Return the (X, Y) coordinate for the center point of the cell that contains the specified text.  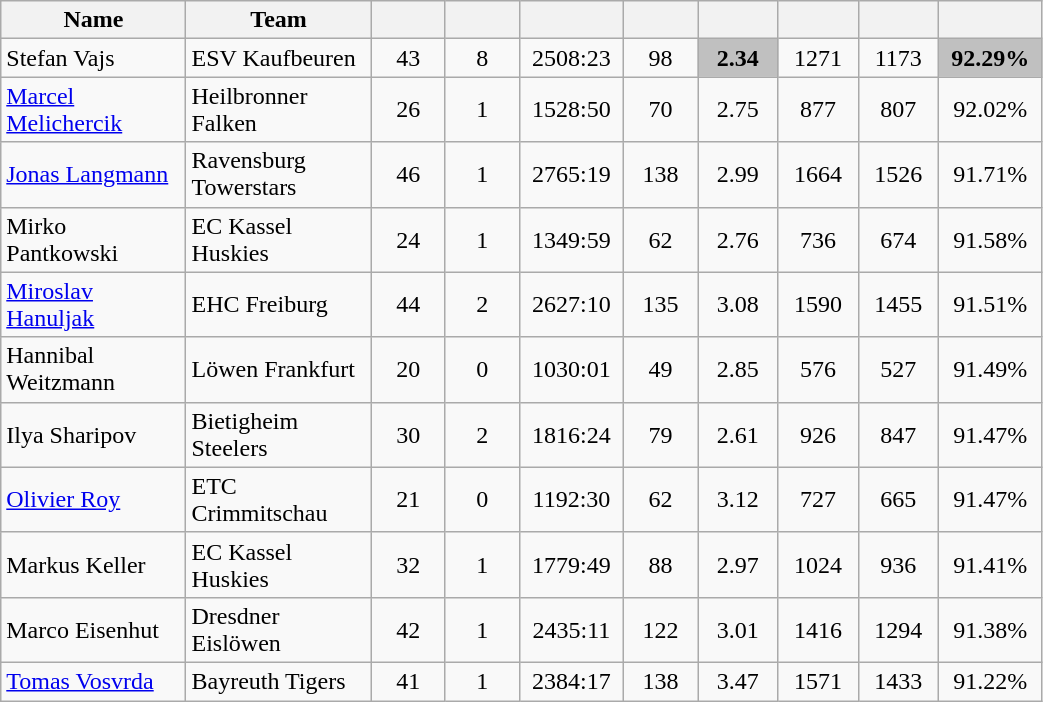
24 (408, 240)
674 (898, 240)
Marco Eisenhut (94, 630)
98 (661, 58)
41 (408, 681)
736 (818, 240)
2.85 (738, 370)
91.71% (990, 174)
46 (408, 174)
847 (898, 434)
1192:30 (571, 500)
1664 (818, 174)
Bayreuth Tigers (278, 681)
1526 (898, 174)
Markus Keller (94, 564)
2508:23 (571, 58)
1024 (818, 564)
70 (661, 110)
20 (408, 370)
1173 (898, 58)
1571 (818, 681)
1416 (818, 630)
92.29% (990, 58)
1349:59 (571, 240)
Löwen Frankfurt (278, 370)
Olivier Roy (94, 500)
3.47 (738, 681)
26 (408, 110)
49 (661, 370)
Jonas Langmann (94, 174)
Marcel Melichercik (94, 110)
665 (898, 500)
527 (898, 370)
91.49% (990, 370)
1816:24 (571, 434)
42 (408, 630)
Ilya Sharipov (94, 434)
92.02% (990, 110)
30 (408, 434)
Tomas Vosvrda (94, 681)
Hannibal Weitzmann (94, 370)
2.76 (738, 240)
3.12 (738, 500)
135 (661, 304)
2384:17 (571, 681)
Stefan Vajs (94, 58)
88 (661, 564)
1030:01 (571, 370)
1590 (818, 304)
91.41% (990, 564)
44 (408, 304)
ETC Crimmitschau (278, 500)
Mirko Pantkowski (94, 240)
877 (818, 110)
79 (661, 434)
122 (661, 630)
91.51% (990, 304)
ESV Kaufbeuren (278, 58)
3.08 (738, 304)
21 (408, 500)
1433 (898, 681)
91.38% (990, 630)
Heilbronner Falken (278, 110)
936 (898, 564)
2627:10 (571, 304)
43 (408, 58)
2765:19 (571, 174)
2.97 (738, 564)
727 (818, 500)
576 (818, 370)
2.34 (738, 58)
Miroslav Hanuljak (94, 304)
3.01 (738, 630)
1294 (898, 630)
1455 (898, 304)
1779:49 (571, 564)
2.61 (738, 434)
Ravensburg Towerstars (278, 174)
EHC Freiburg (278, 304)
Team (278, 20)
91.58% (990, 240)
Name (94, 20)
1271 (818, 58)
2.75 (738, 110)
Dresdner Eislöwen (278, 630)
926 (818, 434)
32 (408, 564)
807 (898, 110)
Bietigheim Steelers (278, 434)
1528:50 (571, 110)
2.99 (738, 174)
91.22% (990, 681)
2435:11 (571, 630)
8 (482, 58)
